Locate the cell with the specified text and output its [x, y] center coordinate. 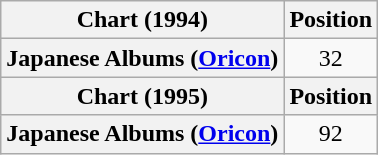
Chart (1994) [142, 20]
92 [331, 134]
32 [331, 58]
Chart (1995) [142, 96]
